Locate the cell with the specified text and output its (X, Y) center coordinate. 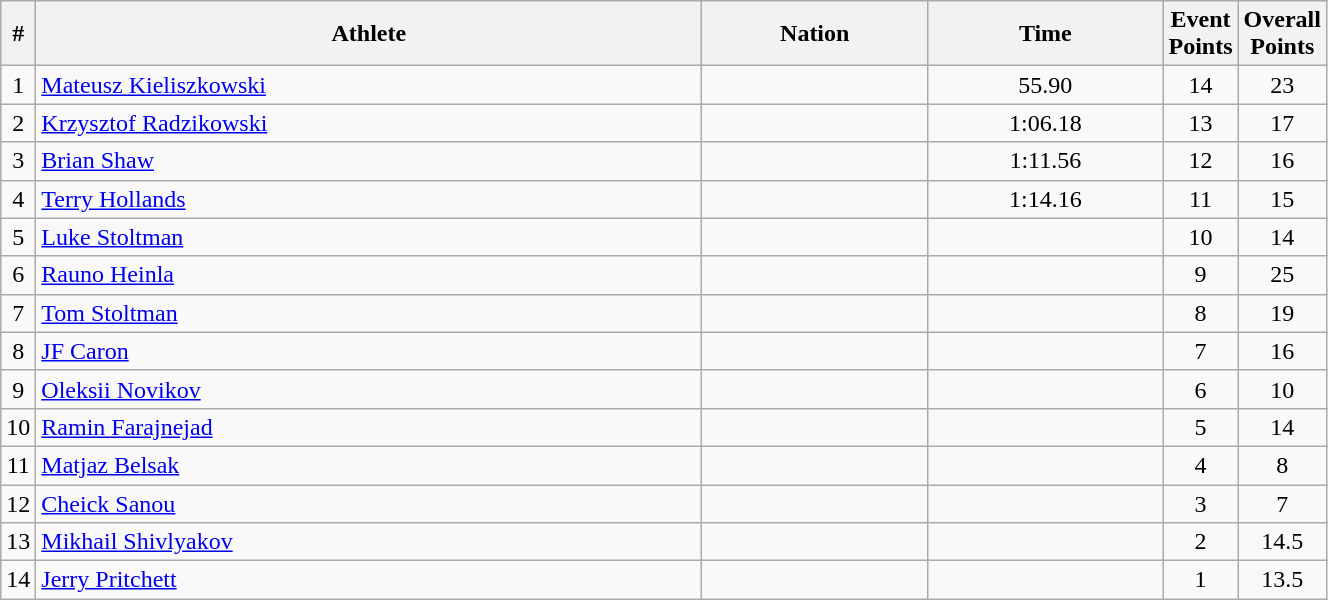
# (18, 34)
Ramin Farajnejad (369, 427)
Nation (815, 34)
1:06.18 (1046, 123)
14.5 (1282, 542)
Time (1046, 34)
19 (1282, 313)
JF Caron (369, 351)
Tom Stoltman (369, 313)
1:14.16 (1046, 199)
23 (1282, 85)
Oleksii Novikov (369, 389)
Cheick Sanou (369, 503)
13.5 (1282, 580)
Mateusz Kieliszkowski (369, 85)
Athlete (369, 34)
55.90 (1046, 85)
Rauno Heinla (369, 275)
Jerry Pritchett (369, 580)
Matjaz Belsak (369, 465)
Mikhail Shivlyakov (369, 542)
Brian Shaw (369, 161)
15 (1282, 199)
1:11.56 (1046, 161)
Terry Hollands (369, 199)
25 (1282, 275)
Luke Stoltman (369, 237)
Event Points (1200, 34)
17 (1282, 123)
Overall Points (1282, 34)
Krzysztof Radzikowski (369, 123)
